Identify which cell holds the provided text, then report its [x, y] central coordinate. 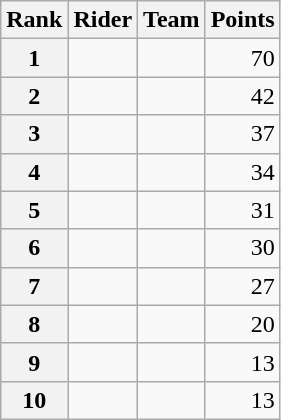
8 [34, 324]
Team [172, 20]
6 [34, 248]
31 [242, 210]
2 [34, 96]
42 [242, 96]
70 [242, 58]
30 [242, 248]
Rider [103, 20]
3 [34, 134]
5 [34, 210]
27 [242, 286]
Points [242, 20]
7 [34, 286]
10 [34, 400]
9 [34, 362]
1 [34, 58]
Rank [34, 20]
20 [242, 324]
4 [34, 172]
34 [242, 172]
37 [242, 134]
